Output the (X, Y) coordinate of the center of the cell containing the given text.  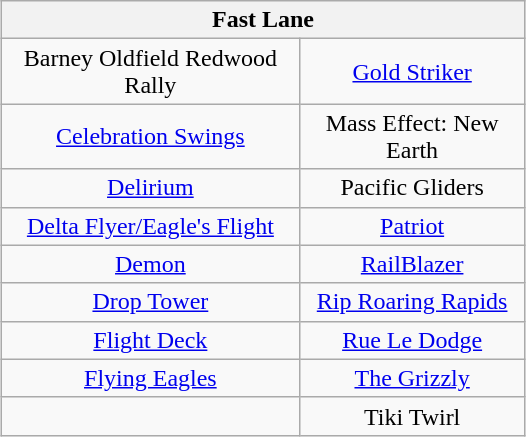
Mass Effect: New Earth (412, 136)
Flying Eagles (150, 378)
Patriot (412, 226)
Celebration Swings (150, 136)
Tiki Twirl (412, 416)
Rue Le Dodge (412, 340)
Drop Tower (150, 302)
Pacific Gliders (412, 188)
Rip Roaring Rapids (412, 302)
Fast Lane (263, 20)
Barney Oldfield Redwood Rally (150, 72)
Demon (150, 264)
The Grizzly (412, 378)
Flight Deck (150, 340)
RailBlazer (412, 264)
Gold Striker (412, 72)
Delta Flyer/Eagle's Flight (150, 226)
Delirium (150, 188)
